Locate the cell with the specified text and output its [X, Y] center coordinate. 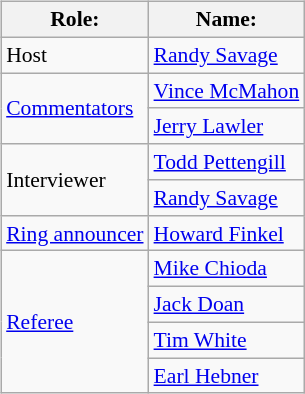
Jack Doan [227, 305]
Role: [74, 20]
Earl Hebner [227, 376]
Tim White [227, 340]
Jerry Lawler [227, 126]
Host [74, 55]
Mike Chioda [227, 269]
Vince McMahon [227, 91]
Todd Pettengill [227, 162]
Howard Finkel [227, 233]
Ring announcer [74, 233]
Name: [227, 20]
Interviewer [74, 180]
Referee [74, 322]
Commentators [74, 108]
